Identify which cell holds the provided text, then report its [x, y] central coordinate. 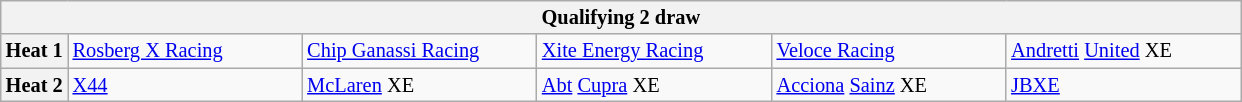
Abt Cupra XE [654, 85]
JBXE [1124, 85]
McLaren XE [420, 85]
Qualifying 2 draw [621, 17]
Heat 1 [34, 51]
Heat 2 [34, 85]
Veloce Racing [890, 51]
Chip Ganassi Racing [420, 51]
Acciona Sainz XE [890, 85]
X44 [186, 85]
Andretti United XE [1124, 51]
Xite Energy Racing [654, 51]
Rosberg X Racing [186, 51]
